Pinpoint the cell where the given text exists, returning its (x, y) midpoint coordinate. 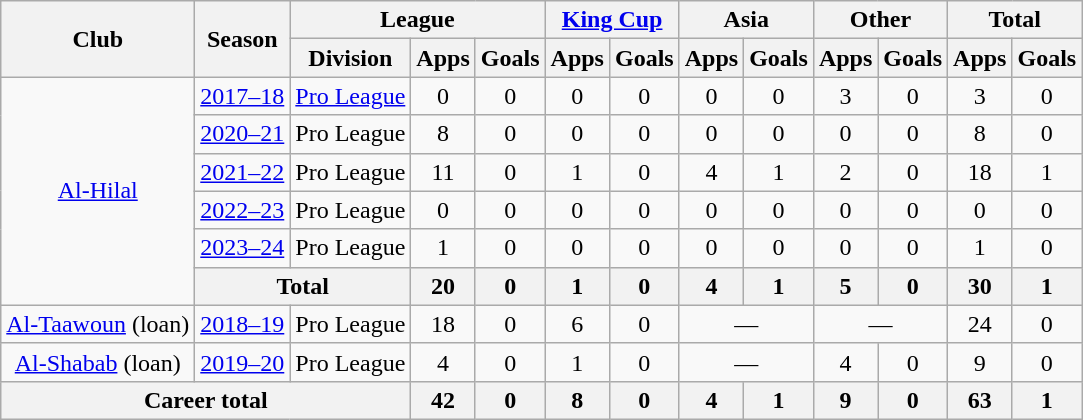
League (418, 20)
King Cup (612, 20)
Career total (206, 400)
Other (880, 20)
Al-Taawoun (loan) (98, 324)
24 (980, 324)
2020–21 (242, 134)
2023–24 (242, 248)
Asia (746, 20)
Al-Hilal (98, 191)
2 (845, 172)
Season (242, 39)
11 (443, 172)
2019–20 (242, 362)
2021–22 (242, 172)
5 (845, 286)
Club (98, 39)
2017–18 (242, 96)
2018–19 (242, 324)
Al-Shabab (loan) (98, 362)
6 (577, 324)
Division (350, 58)
2022–23 (242, 210)
42 (443, 400)
30 (980, 286)
63 (980, 400)
20 (443, 286)
